Return (x, y) of the center of cell containing provided text 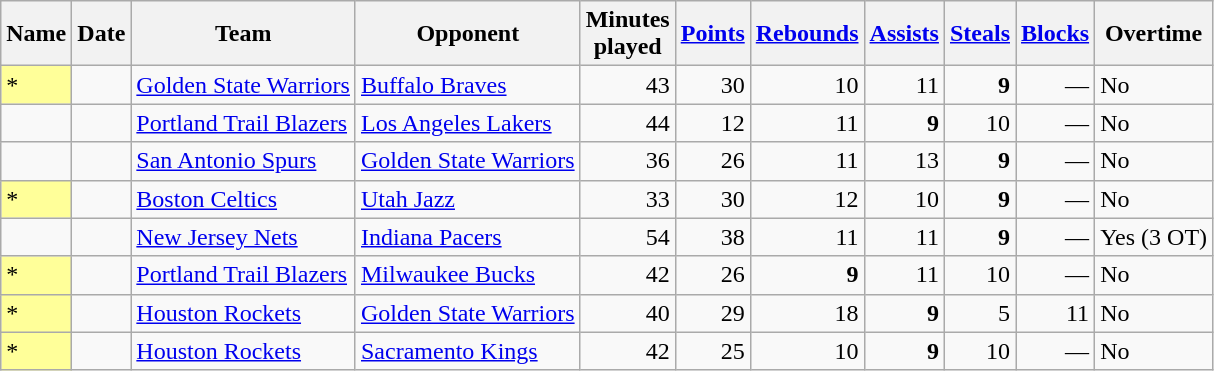
Assists (904, 34)
13 (904, 161)
33 (628, 199)
29 (712, 313)
Name (36, 34)
43 (628, 85)
38 (712, 237)
Buffalo Braves (468, 85)
5 (980, 313)
54 (628, 237)
Boston Celtics (244, 199)
Rebounds (807, 34)
Milwaukee Bucks (468, 275)
Utah Jazz (468, 199)
44 (628, 123)
Los Angeles Lakers (468, 123)
18 (807, 313)
25 (712, 351)
New Jersey Nets (244, 237)
Blocks (1056, 34)
40 (628, 313)
Opponent (468, 34)
Overtime (1154, 34)
Indiana Pacers (468, 237)
Yes (3 OT) (1154, 237)
36 (628, 161)
San Antonio Spurs (244, 161)
Points (712, 34)
Sacramento Kings (468, 351)
Minutes played (628, 34)
Team (244, 34)
Date (102, 34)
Steals (980, 34)
